Find where the given text appears and provide that cell's center as (x, y) coordinate. 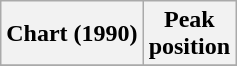
Chart (1990) (72, 34)
Peakposition (189, 34)
